Scan for the cell matching the given text and deliver its (x, y) coordinate at center. 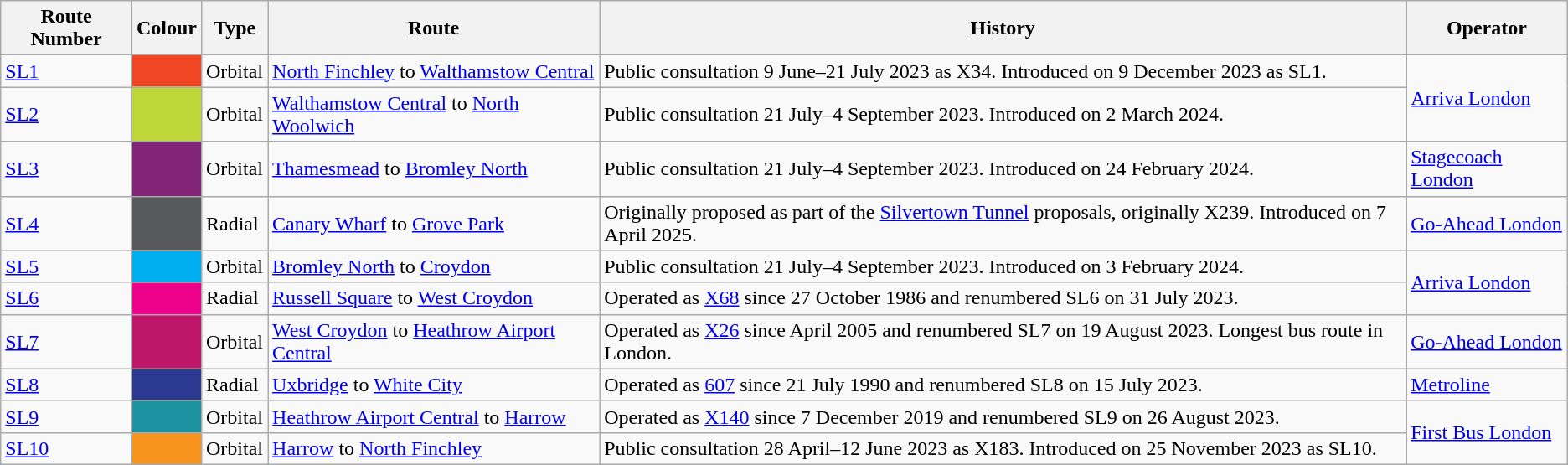
Public consultation 28 April–12 June 2023 as X183. Introduced on 25 November 2023 as SL10. (1003, 448)
SL1 (67, 71)
Public consultation 21 July–4 September 2023. Introduced on 2 March 2024. (1003, 114)
Russell Square to West Croydon (434, 298)
SL6 (67, 298)
Heathrow Airport Central to Harrow (434, 416)
Public consultation 21 July–4 September 2023. Introduced on 24 February 2024. (1003, 169)
North Finchley to Walthamstow Central (434, 71)
SL5 (67, 266)
SL2 (67, 114)
Metroline (1488, 385)
First Bus London (1488, 432)
SL10 (67, 448)
Colour (166, 28)
Operated as X68 since 27 October 1986 and renumbered SL6 on 31 July 2023. (1003, 298)
Operator (1488, 28)
SL7 (67, 342)
Canary Wharf to Grove Park (434, 223)
SL8 (67, 385)
SL4 (67, 223)
Route (434, 28)
Operated as X26 since April 2005 and renumbered SL7 on 19 August 2023. Longest bus route in London. (1003, 342)
Walthamstow Central to North Woolwich (434, 114)
Public consultation 9 June–21 July 2023 as X34. Introduced on 9 December 2023 as SL1. (1003, 71)
Bromley North to Croydon (434, 266)
History (1003, 28)
Uxbridge to White City (434, 385)
Originally proposed as part of the Silvertown Tunnel proposals, originally X239. Introduced on 7 April 2025. (1003, 223)
Harrow to North Finchley (434, 448)
Type (235, 28)
Thamesmead to Bromley North (434, 169)
West Croydon to Heathrow Airport Central (434, 342)
Stagecoach London (1488, 169)
Operated as X140 since 7 December 2019 and renumbered SL9 on 26 August 2023. (1003, 416)
SL3 (67, 169)
Operated as 607 since 21 July 1990 and renumbered SL8 on 15 July 2023. (1003, 385)
Public consultation 21 July–4 September 2023. Introduced on 3 February 2024. (1003, 266)
Route Number (67, 28)
SL9 (67, 416)
